Search for the cell housing the specified text and yield its (x, y) center coordinate. 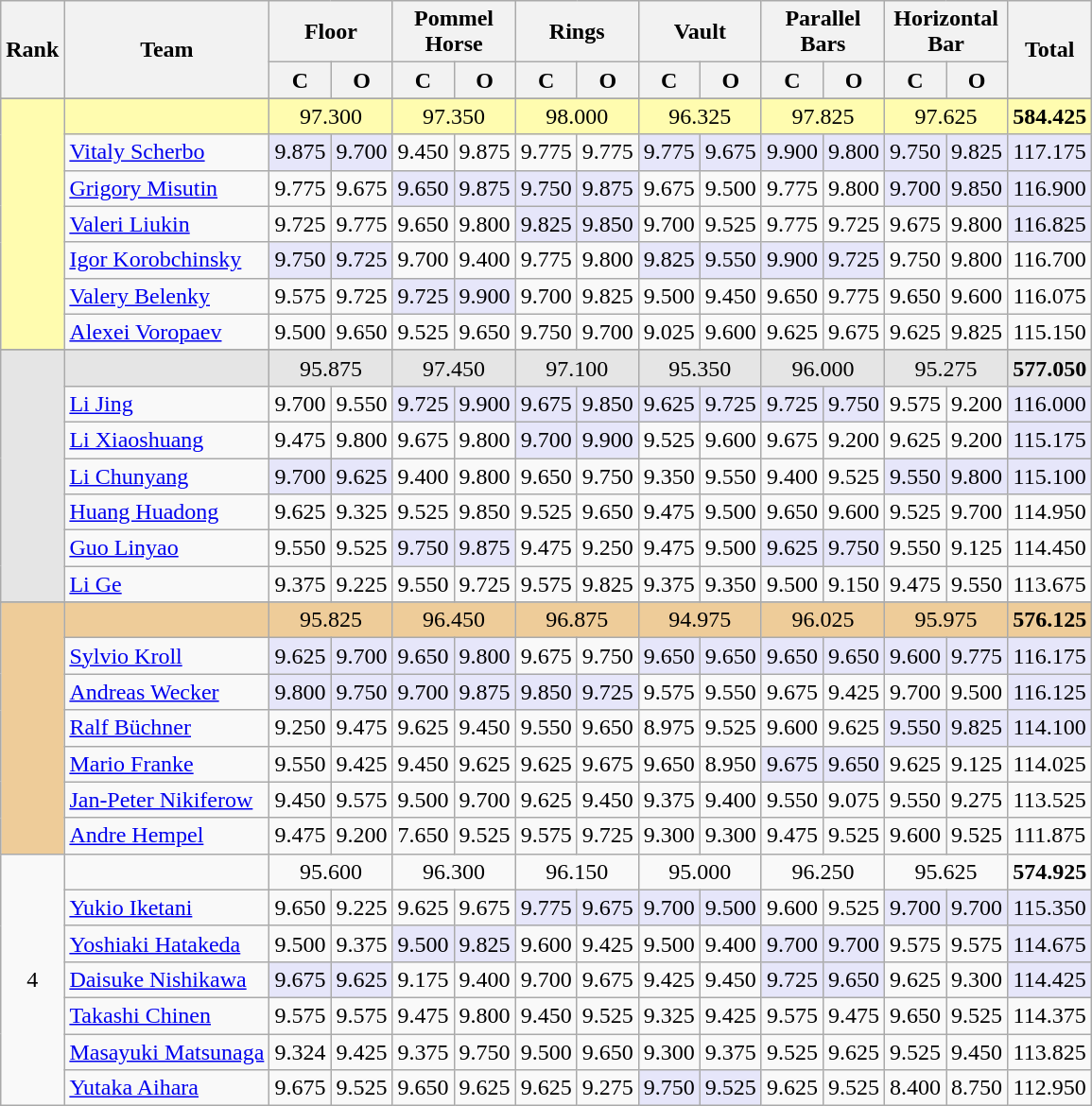
116.825 (1049, 224)
114.025 (1049, 764)
HorizontalBar (946, 32)
9.150 (853, 584)
96.150 (577, 872)
115.100 (1049, 475)
97.450 (454, 368)
114.425 (1049, 979)
116.175 (1049, 656)
8.975 (669, 728)
8.750 (978, 1088)
113.675 (1049, 584)
4 (32, 979)
97.350 (454, 116)
Daisuke Nishikawa (166, 979)
Andreas Wecker (166, 692)
94.975 (700, 620)
Li Jing (166, 404)
96.250 (823, 872)
115.350 (1049, 907)
Sylvio Kroll (166, 656)
116.900 (1049, 188)
97.625 (946, 116)
95.350 (700, 368)
95.000 (700, 872)
116.700 (1049, 260)
Takashi Chinen (166, 1015)
95.825 (331, 620)
576.125 (1049, 620)
Valeri Liukin (166, 224)
113.525 (1049, 800)
Vitaly Scherbo (166, 152)
114.675 (1049, 943)
114.100 (1049, 728)
Li Ge (166, 584)
96.875 (577, 620)
Yoshiaki Hatakeda (166, 943)
PommelHorse (454, 32)
Ralf Büchner (166, 728)
114.375 (1049, 1015)
574.925 (1049, 872)
116.125 (1049, 692)
97.100 (577, 368)
95.975 (946, 620)
97.300 (331, 116)
96.300 (454, 872)
Alexei Voropaev (166, 332)
114.450 (1049, 548)
Vault (700, 32)
ParallelBars (823, 32)
98.000 (577, 116)
8.950 (730, 764)
Andre Hempel (166, 836)
Igor Korobchinsky (166, 260)
Huang Huadong (166, 512)
95.875 (331, 368)
116.000 (1049, 404)
Guo Linyao (166, 548)
Floor (331, 32)
Li Xiaoshuang (166, 440)
116.075 (1049, 296)
96.325 (700, 116)
Yukio Iketani (166, 907)
9.324 (301, 1052)
117.175 (1049, 152)
112.950 (1049, 1088)
9.175 (424, 979)
8.400 (915, 1088)
95.625 (946, 872)
95.600 (331, 872)
9.075 (853, 800)
96.025 (823, 620)
577.050 (1049, 368)
Grigory Misutin (166, 188)
96.450 (454, 620)
Team (166, 49)
9.025 (669, 332)
Valery Belenky (166, 296)
114.950 (1049, 512)
Rings (577, 32)
97.825 (823, 116)
95.275 (946, 368)
96.000 (823, 368)
113.825 (1049, 1052)
Rank (32, 49)
115.175 (1049, 440)
111.875 (1049, 836)
7.650 (424, 836)
Masayuki Matsunaga (166, 1052)
Li Chunyang (166, 475)
584.425 (1049, 116)
Mario Franke (166, 764)
Jan-Peter Nikiferow (166, 800)
Yutaka Aihara (166, 1088)
Total (1049, 49)
115.150 (1049, 332)
